Find where the given text appears and provide that cell's center as [X, Y] coordinate. 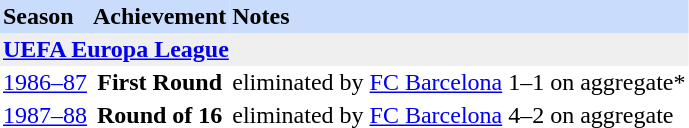
First Round [160, 82]
1986–87 [45, 82]
eliminated by FC Barcelona 1–1 on aggregate* [458, 82]
Achievement [160, 16]
Notes [458, 16]
Season [45, 16]
UEFA Europa League [344, 50]
